From the cell containing the given text, extract its center point as (X, Y) coordinate. 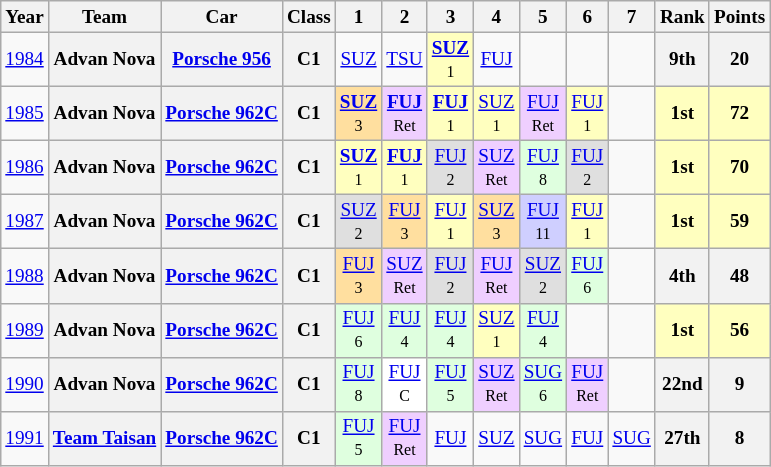
9th (682, 59)
Team (104, 17)
Class (308, 17)
59 (739, 222)
20 (739, 59)
1991 (25, 438)
1985 (25, 113)
1 (358, 17)
Year (25, 17)
6 (588, 17)
2 (404, 17)
4 (496, 17)
48 (739, 276)
1986 (25, 167)
22nd (682, 384)
9 (739, 384)
4th (682, 276)
3 (450, 17)
Points (739, 17)
56 (739, 330)
72 (739, 113)
Car (222, 17)
1989 (25, 330)
Rank (682, 17)
Porsche 956 (222, 59)
8 (739, 438)
FUJC (404, 384)
FUJ11 (543, 222)
1987 (25, 222)
7 (632, 17)
TSU (404, 59)
Team Taisan (104, 438)
1990 (25, 384)
1988 (25, 276)
5 (543, 17)
27th (682, 438)
SUG6 (543, 384)
1984 (25, 59)
70 (739, 167)
